For the text-containing cell, return its midpoint in [X, Y] coordinate format. 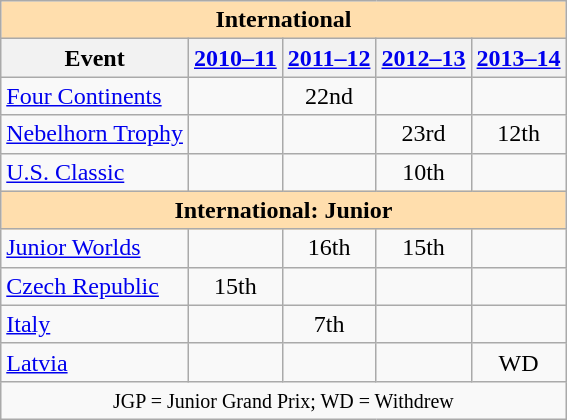
7th [329, 324]
Junior Worlds [95, 248]
22nd [329, 96]
23rd [424, 134]
12th [518, 134]
Czech Republic [95, 286]
Italy [95, 324]
JGP = Junior Grand Prix; WD = Withdrew [284, 400]
Latvia [95, 362]
Four Continents [95, 96]
16th [329, 248]
2010–11 [235, 58]
2013–14 [518, 58]
WD [518, 362]
10th [424, 172]
International [284, 20]
Event [95, 58]
International: Junior [284, 210]
2011–12 [329, 58]
U.S. Classic [95, 172]
2012–13 [424, 58]
Nebelhorn Trophy [95, 134]
